Detect which cell encompasses the target text, then output its [x, y] center coordinate. 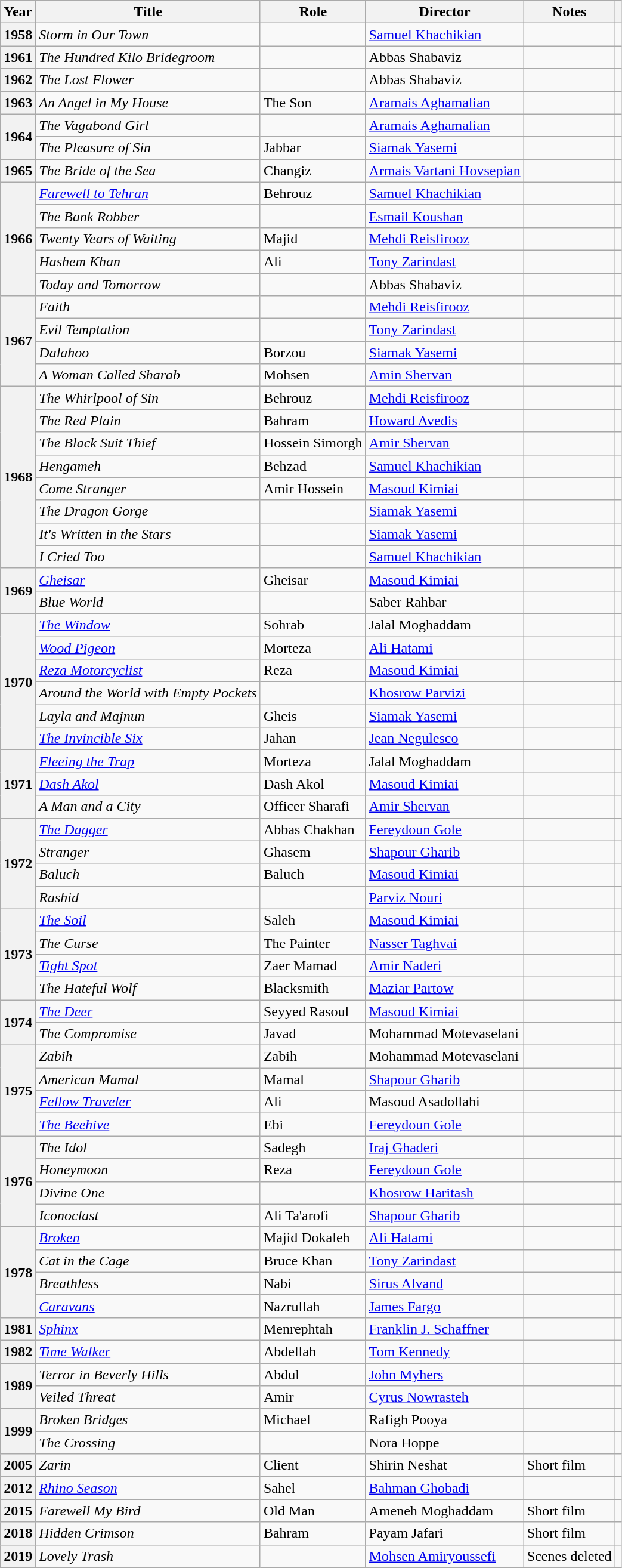
Sadegh [312, 1147]
Payam Jafari [445, 1533]
Nabi [312, 1283]
Officer Sharafi [312, 807]
Shirin Neshat [445, 1465]
Reza Motorcyclist [148, 671]
Broken Bridges [148, 1420]
Abdellah [312, 1351]
Sirus Alvand [445, 1283]
Honeymoon [148, 1170]
Hossein Simorgh [312, 443]
Fleeing the Trap [148, 761]
Iraj Ghaderi [445, 1147]
An Angel in My House [148, 103]
Sphinx [148, 1329]
Farewell to Tehran [148, 193]
Majid Dokaleh [312, 1238]
The Hundred Kilo Bridegroom [148, 57]
2005 [18, 1465]
Notes [569, 12]
Terror in Beverly Hills [148, 1374]
Amin Shervan [445, 375]
Caravans [148, 1306]
Hengameh [148, 466]
The Bride of the Sea [148, 171]
Role [312, 12]
Storm in Our Town [148, 35]
Changiz [312, 171]
Blue World [148, 602]
Director [445, 12]
1981 [18, 1329]
1973 [18, 954]
Sohrab [312, 625]
Khosrow Haritash [445, 1193]
The Window [148, 625]
The Whirlpool of Sin [148, 398]
Bruce Khan [312, 1261]
Saber Rahbar [445, 602]
Divine One [148, 1193]
Masoud Asadollahi [445, 1102]
The Compromise [148, 1034]
Parviz Nouri [445, 897]
1976 [18, 1181]
Tight Spot [148, 965]
Amir Hossein [312, 489]
Title [148, 12]
Michael [312, 1420]
Cyrus Nowrasteh [445, 1397]
Gheis [312, 716]
Hashem Khan [148, 261]
Farewell My Bird [148, 1511]
The Dragon Gorge [148, 511]
A Man and a City [148, 807]
Esmail Koushan [445, 216]
The Dagger [148, 829]
Year [18, 12]
Javad [312, 1034]
Faith [148, 307]
The Hateful Wolf [148, 988]
Layla and Majnun [148, 716]
Scenes deleted [569, 1556]
1958 [18, 35]
1962 [18, 80]
Menrephtah [312, 1329]
Armais Vartani Hovsepian [445, 171]
Mamal [312, 1079]
Blacksmith [312, 988]
Nora Hoppe [445, 1443]
1974 [18, 1023]
The Soil [148, 920]
The Curse [148, 943]
The Red Plain [148, 421]
The Son [312, 103]
Lovely Trash [148, 1556]
1978 [18, 1272]
The Invincible Six [148, 739]
Majid [312, 239]
Saleh [312, 920]
The Bank Robber [148, 216]
1975 [18, 1091]
2018 [18, 1533]
Client [312, 1465]
Rafigh Pooya [445, 1420]
Time Walker [148, 1351]
Rhino Season [148, 1488]
Abbas Chakhan [312, 829]
Broken [148, 1238]
Breathless [148, 1283]
It's Written in the Stars [148, 534]
Dalahoo [148, 353]
1970 [18, 681]
Come Stranger [148, 489]
Tom Kennedy [445, 1351]
Iconoclast [148, 1215]
Ali Ta'arofi [312, 1215]
Old Man [312, 1511]
Evil Temptation [148, 330]
2019 [18, 1556]
Twenty Years of Waiting [148, 239]
1971 [18, 784]
1999 [18, 1431]
The Lost Flower [148, 80]
1963 [18, 103]
Around the World with Empty Pockets [148, 693]
Rashid [148, 897]
The Painter [312, 943]
Mohsen Amiryoussefi [445, 1556]
Amir Naderi [445, 965]
1967 [18, 341]
The Black Suit Thief [148, 443]
Ameneh Moghaddam [445, 1511]
Abdul [312, 1374]
1965 [18, 171]
The Idol [148, 1147]
Maziar Partow [445, 988]
Bahman Ghobadi [445, 1488]
Ebi [312, 1125]
The Pleasure of Sin [148, 148]
1968 [18, 477]
Jabbar [312, 148]
2015 [18, 1511]
Hidden Crimson [148, 1533]
James Fargo [445, 1306]
Nasser Taghvai [445, 943]
Khosrow Parvizi [445, 693]
Cat in the Cage [148, 1261]
Behzad [312, 466]
1964 [18, 137]
Stranger [148, 852]
American Mamal [148, 1079]
The Crossing [148, 1443]
Zaer Mamad [312, 965]
Zarin [148, 1465]
2012 [18, 1488]
1961 [18, 57]
1989 [18, 1385]
Today and Tomorrow [148, 285]
I Cried Too [148, 557]
The Beehive [148, 1125]
A Woman Called Sharab [148, 375]
1982 [18, 1351]
Franklin J. Schaffner [445, 1329]
Veiled Threat [148, 1397]
1966 [18, 239]
The Vagabond Girl [148, 125]
Jahan [312, 739]
Sahel [312, 1488]
John Myhers [445, 1374]
1969 [18, 591]
Nazrullah [312, 1306]
Amir [312, 1397]
Mohsen [312, 375]
Ghasem [312, 852]
Howard Avedis [445, 421]
1972 [18, 863]
Jean Negulesco [445, 739]
Seyyed Rasoul [312, 1011]
The Deer [148, 1011]
Wood Pigeon [148, 647]
Fellow Traveler [148, 1102]
Borzou [312, 353]
